Determine the (X, Y) coordinate at the center of the cell enclosing the given text.  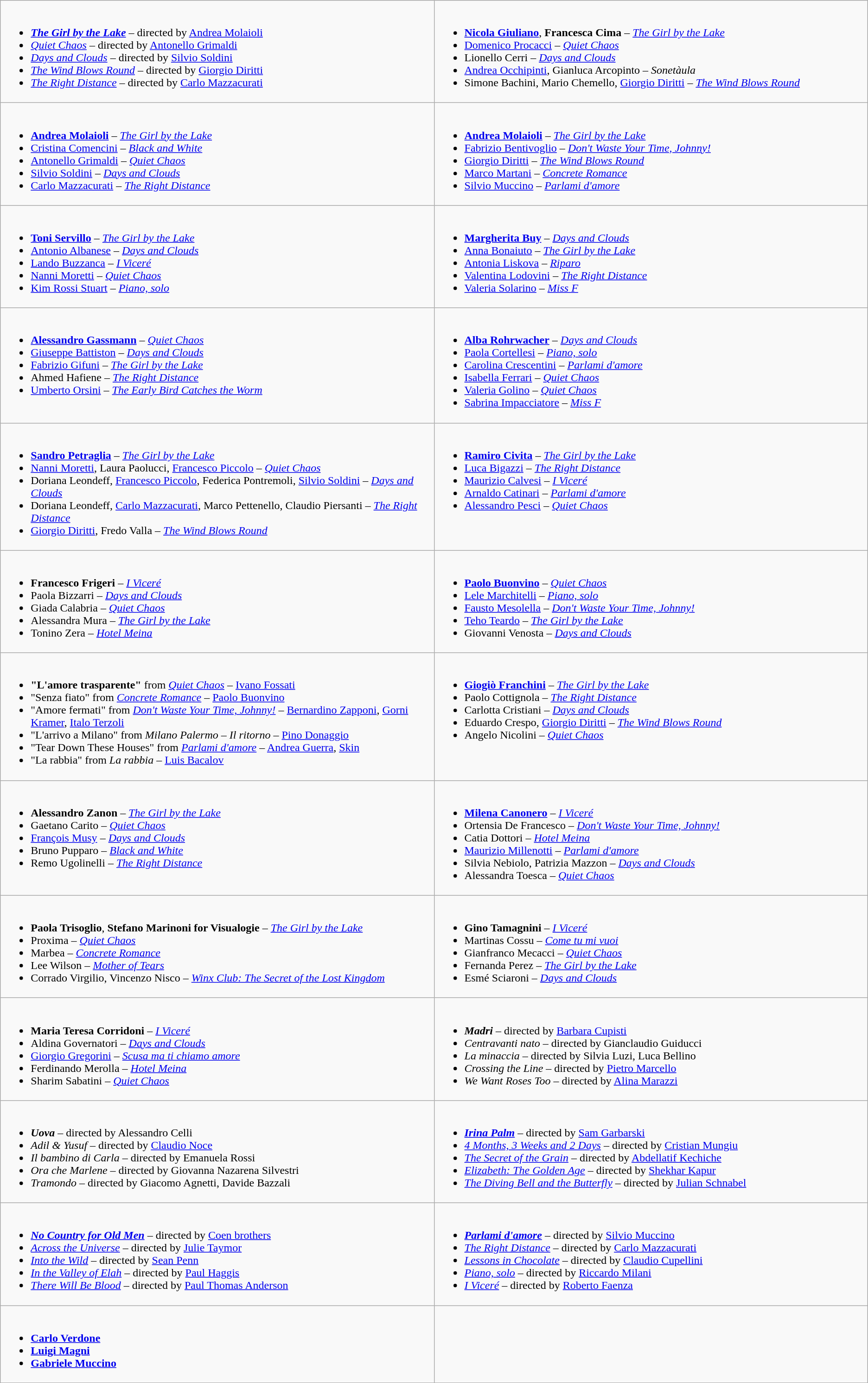
Carlo VerdoneLuigi MagniGabriele Muccino (217, 1345)
